Pinpoint the cell where the given text exists, returning its [X, Y] midpoint coordinate. 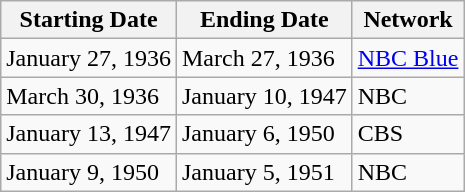
January 27, 1936 [89, 58]
NBC Blue [408, 58]
January 6, 1950 [264, 134]
Network [408, 20]
January 9, 1950 [89, 172]
March 27, 1936 [264, 58]
Starting Date [89, 20]
CBS [408, 134]
January 5, 1951 [264, 172]
Ending Date [264, 20]
January 13, 1947 [89, 134]
March 30, 1936 [89, 96]
January 10, 1947 [264, 96]
